Search for the cell housing the specified text and yield its [x, y] center coordinate. 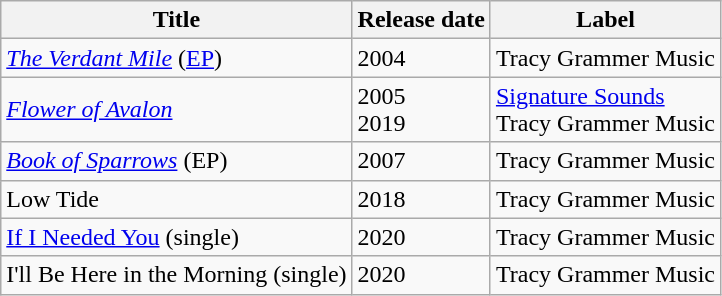
Signature SoundsTracy Grammer Music [605, 110]
Label [605, 20]
The Verdant Mile (EP) [176, 58]
Title [176, 20]
Low Tide [176, 199]
Flower of Avalon [176, 110]
Release date [421, 20]
20052019 [421, 110]
2007 [421, 161]
2004 [421, 58]
Book of Sparrows (EP) [176, 161]
If I Needed You (single) [176, 237]
I'll Be Here in the Morning (single) [176, 275]
2018 [421, 199]
